Identify which cell holds the provided text, then report its [x, y] central coordinate. 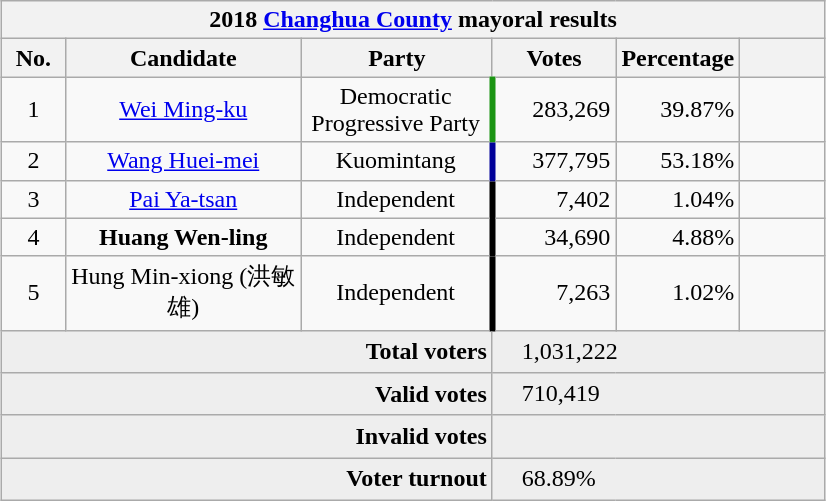
1.04% [678, 199]
4 [34, 237]
Votes [554, 58]
4.88% [678, 237]
Percentage [678, 58]
39.87% [678, 110]
Kuomintang [396, 161]
68.89% [658, 480]
2018 Changhua County mayoral results [414, 20]
Valid votes [248, 394]
3 [34, 199]
1.02% [678, 293]
Wang Huei-mei [183, 161]
Democratic Progressive Party [396, 110]
Total voters [248, 352]
No. [34, 58]
Huang Wen-ling [183, 237]
Pai Ya-tsan [183, 199]
7,402 [554, 199]
377,795 [554, 161]
Party [396, 58]
5 [34, 293]
Voter turnout [248, 480]
34,690 [554, 237]
53.18% [678, 161]
7,263 [554, 293]
Hung Min-xiong (洪敏雄) [183, 293]
1,031,222 [658, 352]
710,419 [658, 394]
Wei Ming-ku [183, 110]
2 [34, 161]
Candidate [183, 58]
Invalid votes [248, 436]
1 [34, 110]
283,269 [554, 110]
